Return the [x, y] coordinate for the center point of the cell that contains the specified text.  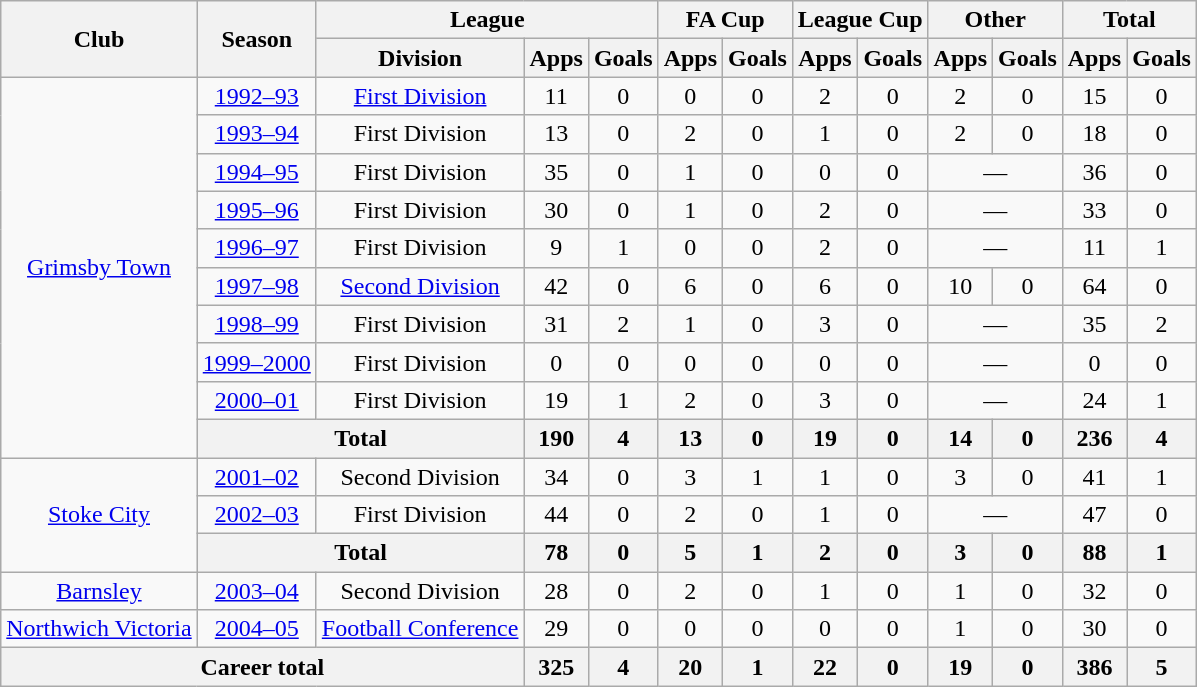
2000–01 [256, 400]
78 [556, 553]
1993–94 [256, 134]
44 [556, 515]
Division [420, 58]
Northwich Victoria [99, 629]
28 [556, 591]
FA Cup [725, 20]
14 [960, 438]
15 [1094, 96]
32 [1094, 591]
386 [1094, 667]
1998–99 [256, 324]
34 [556, 477]
1995–96 [256, 210]
League Cup [860, 20]
Grimsby Town [99, 268]
1999–2000 [256, 362]
10 [960, 286]
Season [256, 39]
Barnsley [99, 591]
2001–02 [256, 477]
9 [556, 248]
41 [1094, 477]
2004–05 [256, 629]
24 [1094, 400]
236 [1094, 438]
League [487, 20]
1997–98 [256, 286]
22 [824, 667]
29 [556, 629]
33 [1094, 210]
2002–03 [256, 515]
Career total [262, 667]
36 [1094, 172]
47 [1094, 515]
1994–95 [256, 172]
1992–93 [256, 96]
64 [1094, 286]
31 [556, 324]
Club [99, 39]
18 [1094, 134]
325 [556, 667]
2003–04 [256, 591]
20 [690, 667]
42 [556, 286]
Stoke City [99, 515]
Other [995, 20]
190 [556, 438]
1996–97 [256, 248]
Football Conference [420, 629]
88 [1094, 553]
